Output the (x, y) coordinate of the center of the cell containing the given text.  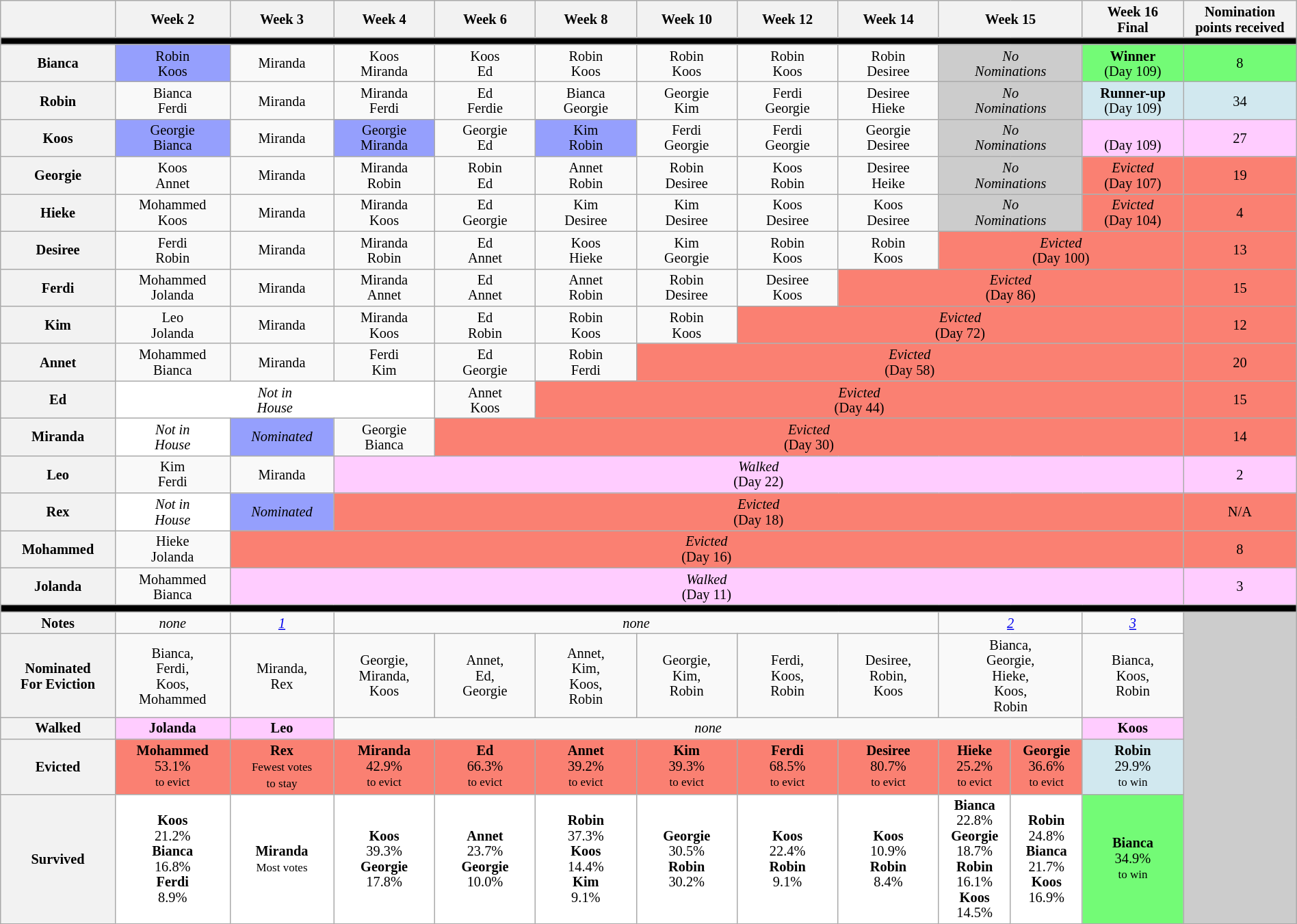
34 (1240, 100)
Week 12 (787, 19)
BiancaGeorgie (586, 100)
Runner-up(Day 109) (1133, 100)
Robin (58, 100)
Winner(Day 109) (1133, 63)
Survived (58, 859)
RexFewest votesto stay (282, 767)
27 (1240, 138)
Evicted(Day 18) (759, 512)
Miranda42.9%to evict (384, 767)
12 (1240, 324)
Week 15 (1010, 19)
KoosEd (484, 63)
Evicted (58, 767)
Annet39.2%to evict (586, 767)
AnnetKoos (484, 399)
20 (1240, 362)
LeoJolanda (172, 324)
Kim (58, 324)
KimGeorgie (687, 250)
Bianca,Ferdi,Koos,Mohammed (172, 675)
KoosRobin (787, 175)
Miranda,Rex (282, 675)
BiancaFerdi (172, 100)
Week 4 (384, 19)
DesireeKoos (787, 287)
Walked(Day 22) (759, 475)
GeorgieEd (484, 138)
13 (1240, 250)
GeorgieDesiree (888, 138)
Week 10 (687, 19)
Koos10.9%Robin8.4% (888, 859)
Robin24.8%Bianca21.7%Koos16.9% (1047, 859)
Bianca,Georgie,Hieke,Koos,Robin (1010, 675)
Evicted(Day 100) (1060, 250)
Ferdi,Koos,Robin (787, 675)
Koos39.3%Georgie17.8% (384, 859)
Nomination points received (1240, 19)
Annet23.7%Georgie10.0% (484, 859)
(Day 109) (1133, 138)
19 (1240, 175)
EdFerdie (484, 100)
Georgie30.5%Robin30.2% (687, 859)
4 (1240, 212)
Evicted(Day 58) (910, 362)
Annet (58, 362)
Week 16Final (1133, 19)
Evicted(Day 104) (1133, 212)
Evicted(Day 44) (859, 399)
Desiree (58, 250)
Georgie,Miranda,Koos (384, 675)
GeorgieKim (687, 100)
MirandaFerdi (384, 100)
Ed66.3%to evict (484, 767)
MohammedKoos (172, 212)
Week 8 (586, 19)
Rex (58, 512)
N/A (1240, 512)
Kim39.3%to evict (687, 767)
KoosAnnet (172, 175)
Ferdi68.5%to evict (787, 767)
MohammedJolanda (172, 287)
Annet,Kim,Koos,Robin (586, 675)
Georgie,Kim,Robin (687, 675)
EdRobin (484, 324)
FerdiKim (384, 362)
KimFerdi (172, 475)
KoosMiranda (384, 63)
Week 3 (282, 19)
DesireeHeike (888, 175)
FerdiRobin (172, 250)
RobinEd (484, 175)
Georgie36.6%to evict (1047, 767)
Week 2 (172, 19)
KoosHieke (586, 250)
Evicted(Day 16) (707, 549)
Bianca (58, 63)
GeorgieMiranda (384, 138)
14 (1240, 436)
Koos21.2%Bianca16.8%Ferdi8.9% (172, 859)
MirandaAnnet (384, 287)
Walked(Day 11) (707, 587)
Ed (58, 399)
Walked (58, 728)
RobinFerdi (586, 362)
Evicted(Day 107) (1133, 175)
Bianca,Koos,Robin (1133, 675)
Week 6 (484, 19)
HiekeJolanda (172, 549)
Desiree,Robin,Koos (888, 675)
DesireeHieke (888, 100)
Bianca22.8%Georgie18.7%Robin16.1%Koos14.5% (974, 859)
Hieke (58, 212)
Evicted(Day 30) (809, 436)
Mohammed (58, 549)
Annet,Ed,Georgie (484, 675)
Evicted(Day 86) (1011, 287)
Georgie (58, 175)
Desiree80.7%to evict (888, 767)
Hieke25.2%to evict (974, 767)
Week 14 (888, 19)
Koos22.4%Robin9.1% (787, 859)
Mohammed53.1%to evict (172, 767)
Ferdi (58, 287)
1 (282, 622)
Robin29.9%to win (1133, 767)
Bianca34.9%to win (1133, 859)
MirandaMost votes (282, 859)
Robin37.3%Koos14.4%Kim9.1% (586, 859)
NominatedFor Eviction (58, 675)
Evicted(Day 72) (960, 324)
KimRobin (586, 138)
Notes (58, 622)
